Identify which cell holds the provided text, then report its (x, y) central coordinate. 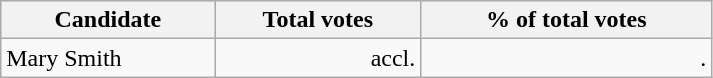
. (566, 58)
Mary Smith (108, 58)
Total votes (318, 20)
% of total votes (566, 20)
Candidate (108, 20)
accl. (318, 58)
